Output the (X, Y) coordinate of the center of the cell containing the given text.  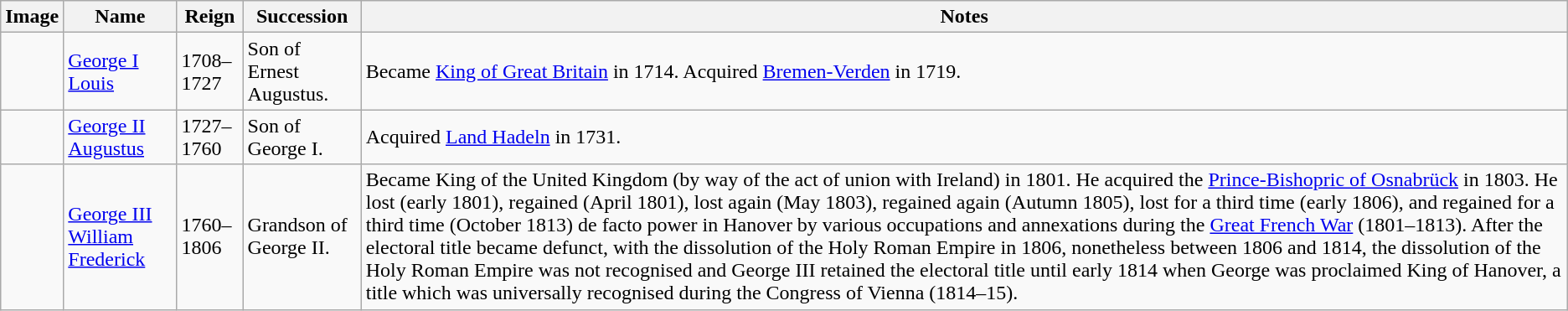
Image (32, 17)
Reign (209, 17)
George I Louis (121, 71)
1760–1806 (209, 236)
George II Augustus (121, 137)
Name (121, 17)
Grandson of George II. (302, 236)
Notes (964, 17)
1708–1727 (209, 71)
Acquired Land Hadeln in 1731. (964, 137)
George III William Frederick (121, 236)
Son of Ernest Augustus. (302, 71)
1727–1760 (209, 137)
Son of George I. (302, 137)
Became King of Great Britain in 1714. Acquired Bremen-Verden in 1719. (964, 71)
Succession (302, 17)
